Locate the cell with the specified text and output its (x, y) center coordinate. 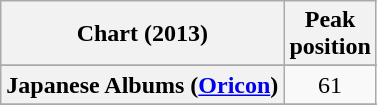
Chart (2013) (142, 34)
61 (330, 85)
Japanese Albums (Oricon) (142, 85)
Peakposition (330, 34)
